Provide the [X, Y] coordinate of the cell's center where the given text is located.  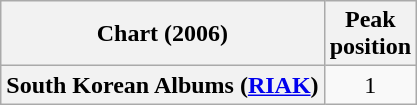
Chart (2006) [162, 34]
1 [370, 85]
Peakposition [370, 34]
South Korean Albums (RIAK) [162, 85]
